For the text-containing cell, return its midpoint in (X, Y) coordinate format. 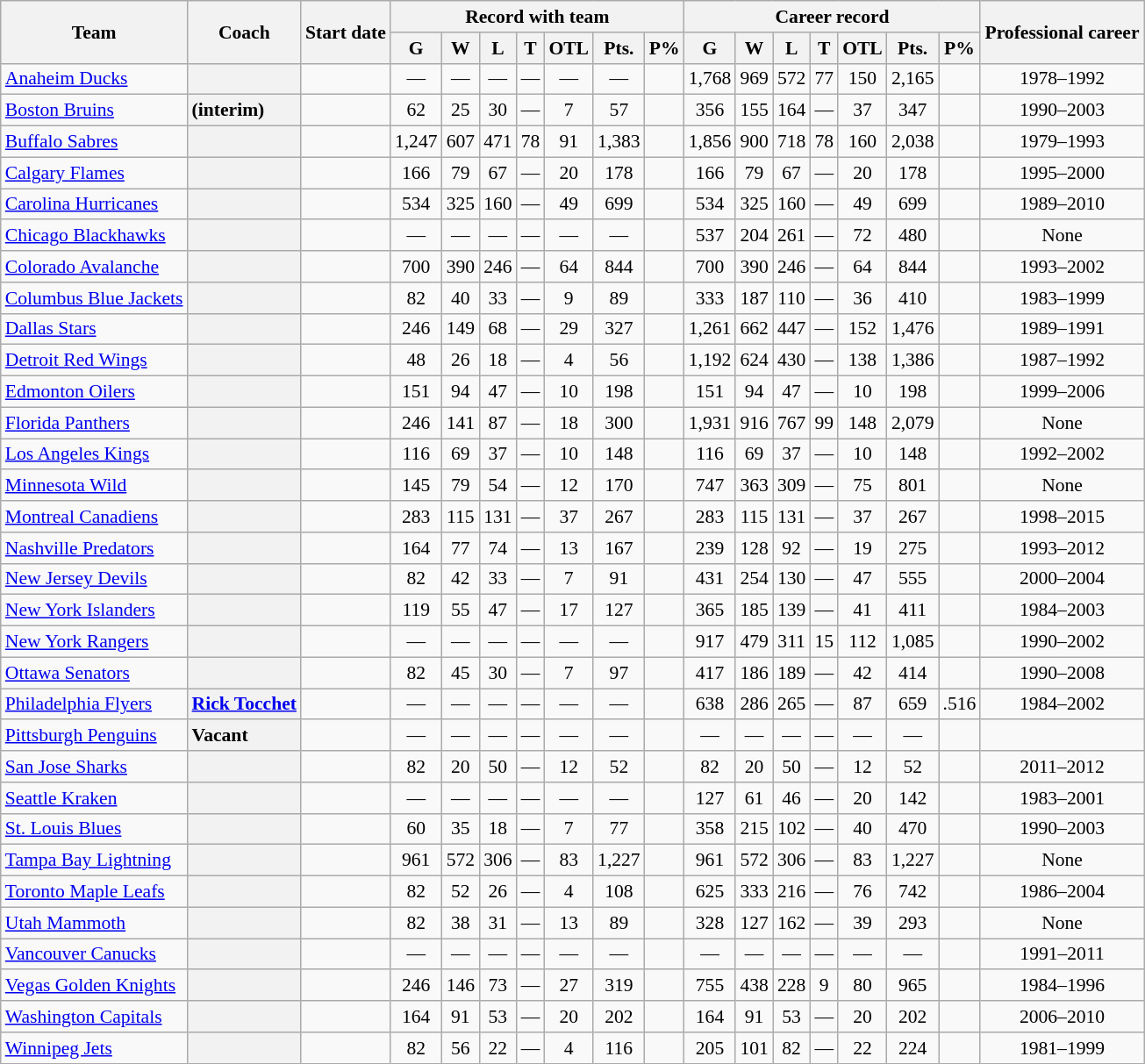
Columbus Blue Jackets (95, 298)
414 (912, 673)
74 (498, 548)
239 (711, 548)
917 (711, 642)
Rick Tocchet (244, 704)
167 (619, 548)
Washington Capitals (95, 1017)
1990–2008 (1062, 673)
Colorado Avalanche (95, 267)
275 (912, 548)
659 (912, 704)
1984–2003 (1062, 611)
61 (755, 798)
Winnipeg Jets (95, 1048)
1987–1992 (1062, 361)
Minnesota Wild (95, 486)
57 (619, 111)
1979–1993 (1062, 142)
365 (711, 611)
75 (862, 486)
411 (912, 611)
39 (862, 923)
767 (791, 423)
Seattle Kraken (95, 798)
17 (569, 611)
1990–2002 (1062, 642)
1989–2010 (1062, 204)
27 (569, 986)
186 (755, 673)
1,383 (619, 142)
48 (416, 361)
327 (619, 329)
228 (791, 986)
347 (912, 111)
2,079 (912, 423)
Professional career (1062, 32)
Buffalo Sabres (95, 142)
755 (711, 986)
1993–2002 (1062, 267)
149 (462, 329)
(interim) (244, 111)
Detroit Red Wings (95, 361)
1995–2000 (1062, 173)
215 (755, 829)
1978–1992 (1062, 79)
801 (912, 486)
Calgary Flames (95, 173)
29 (569, 329)
2006–2010 (1062, 1017)
99 (824, 423)
41 (862, 611)
189 (791, 673)
36 (862, 298)
Nashville Predators (95, 548)
363 (755, 486)
265 (791, 704)
480 (912, 236)
471 (498, 142)
Toronto Maple Leafs (95, 892)
Dallas Stars (95, 329)
45 (462, 673)
Edmonton Oilers (95, 392)
1989–1991 (1062, 329)
St. Louis Blues (95, 829)
25 (462, 111)
150 (862, 79)
1983–2001 (1062, 798)
417 (711, 673)
112 (862, 642)
1984–1996 (1062, 986)
Los Angeles Kings (95, 454)
Vancouver Canucks (95, 954)
555 (912, 579)
72 (862, 236)
470 (912, 829)
718 (791, 142)
35 (462, 829)
San Jose Sharks (95, 767)
224 (912, 1048)
Utah Mammoth (95, 923)
430 (791, 361)
Tampa Bay Lightning (95, 860)
Career record (833, 17)
170 (619, 486)
1984–2002 (1062, 704)
747 (711, 486)
145 (416, 486)
1,476 (912, 329)
Montreal Canadiens (95, 517)
447 (791, 329)
Start date (346, 32)
Pittsburgh Penguins (95, 736)
108 (619, 892)
1993–2012 (1062, 548)
1,931 (711, 423)
119 (416, 611)
128 (755, 548)
1991–2011 (1062, 954)
.516 (960, 704)
216 (791, 892)
438 (755, 986)
142 (912, 798)
969 (755, 79)
54 (498, 486)
356 (711, 111)
152 (862, 329)
Anaheim Ducks (95, 79)
311 (791, 642)
742 (912, 892)
1,247 (416, 142)
293 (912, 923)
1992–2002 (1062, 454)
309 (791, 486)
80 (862, 986)
102 (791, 829)
31 (498, 923)
130 (791, 579)
1983–1999 (1062, 298)
138 (862, 361)
319 (619, 986)
55 (462, 611)
19 (862, 548)
624 (755, 361)
1,856 (711, 142)
Carolina Hurricanes (95, 204)
254 (755, 579)
1,085 (912, 642)
204 (755, 236)
261 (791, 236)
916 (755, 423)
479 (755, 642)
139 (791, 611)
2,038 (912, 142)
185 (755, 611)
625 (711, 892)
607 (462, 142)
Philadelphia Flyers (95, 704)
46 (791, 798)
Florida Panthers (95, 423)
1999–2006 (1062, 392)
537 (711, 236)
62 (416, 111)
76 (862, 892)
Chicago Blackhawks (95, 236)
Ottawa Senators (95, 673)
1998–2015 (1062, 517)
300 (619, 423)
662 (755, 329)
162 (791, 923)
187 (755, 298)
146 (462, 986)
2,165 (912, 79)
1,768 (711, 79)
2011–2012 (1062, 767)
Coach (244, 32)
1986–2004 (1062, 892)
410 (912, 298)
38 (462, 923)
Vegas Golden Knights (95, 986)
431 (711, 579)
New York Islanders (95, 611)
Boston Bruins (95, 111)
965 (912, 986)
110 (791, 298)
Vacant (244, 736)
1,261 (711, 329)
638 (711, 704)
155 (755, 111)
92 (791, 548)
328 (711, 923)
205 (711, 1048)
1,386 (912, 361)
141 (462, 423)
1981–1999 (1062, 1048)
New York Rangers (95, 642)
2000–2004 (1062, 579)
60 (416, 829)
101 (755, 1048)
Team (95, 32)
1,192 (711, 361)
286 (755, 704)
900 (755, 142)
15 (824, 642)
68 (498, 329)
73 (498, 986)
97 (619, 673)
358 (711, 829)
Record with team (537, 17)
New Jersey Devils (95, 579)
